Identify which cell holds the provided text, then report its [x, y] central coordinate. 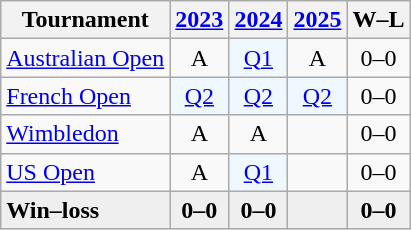
Win–loss [86, 210]
2025 [318, 20]
Wimbledon [86, 134]
2023 [200, 20]
Tournament [86, 20]
Australian Open [86, 58]
2024 [258, 20]
French Open [86, 96]
W–L [378, 20]
US Open [86, 172]
